Search for the cell housing the specified text and yield its (x, y) center coordinate. 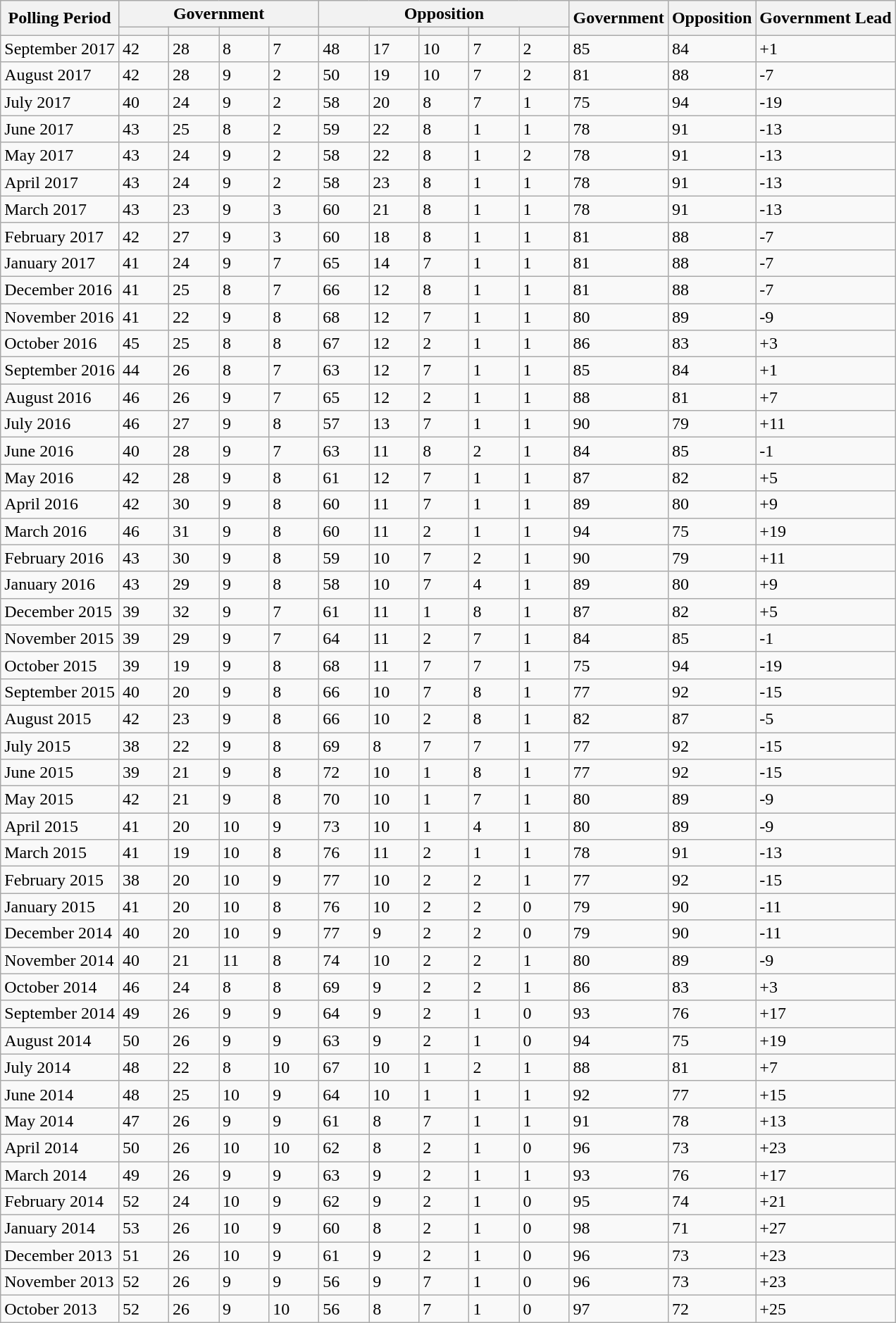
October 2015 (60, 665)
March 2016 (60, 531)
April 2014 (60, 1148)
18 (394, 236)
57 (344, 424)
August 2014 (60, 1041)
January 2015 (60, 907)
October 2013 (60, 1309)
+27 (826, 1229)
May 2015 (60, 800)
March 2014 (60, 1174)
47 (144, 1121)
-5 (826, 719)
July 2016 (60, 424)
February 2016 (60, 558)
98 (618, 1229)
April 2017 (60, 182)
December 2015 (60, 611)
September 2016 (60, 371)
November 2016 (60, 316)
February 2014 (60, 1202)
97 (618, 1309)
January 2016 (60, 585)
44 (144, 371)
December 2014 (60, 933)
71 (711, 1229)
May 2017 (60, 156)
June 2014 (60, 1094)
May 2016 (60, 478)
August 2016 (60, 397)
51 (144, 1255)
December 2013 (60, 1255)
November 2013 (60, 1282)
April 2015 (60, 826)
45 (144, 344)
July 2017 (60, 102)
+25 (826, 1309)
April 2016 (60, 504)
February 2017 (60, 236)
+15 (826, 1094)
July 2014 (60, 1067)
53 (144, 1229)
January 2017 (60, 263)
September 2015 (60, 692)
October 2014 (60, 987)
September 2014 (60, 1014)
Government Lead (826, 18)
August 2015 (60, 719)
Polling Period (60, 18)
14 (394, 263)
February 2015 (60, 880)
13 (394, 424)
May 2014 (60, 1121)
November 2015 (60, 638)
October 2016 (60, 344)
+21 (826, 1202)
32 (194, 611)
August 2017 (60, 75)
70 (344, 800)
June 2016 (60, 451)
March 2015 (60, 853)
September 2017 (60, 49)
December 2016 (60, 290)
31 (194, 531)
November 2014 (60, 960)
95 (618, 1202)
June 2015 (60, 773)
June 2017 (60, 129)
March 2017 (60, 209)
17 (394, 49)
+13 (826, 1121)
January 2014 (60, 1229)
July 2015 (60, 746)
